From the cell containing the given text, extract its center point as [X, Y] coordinate. 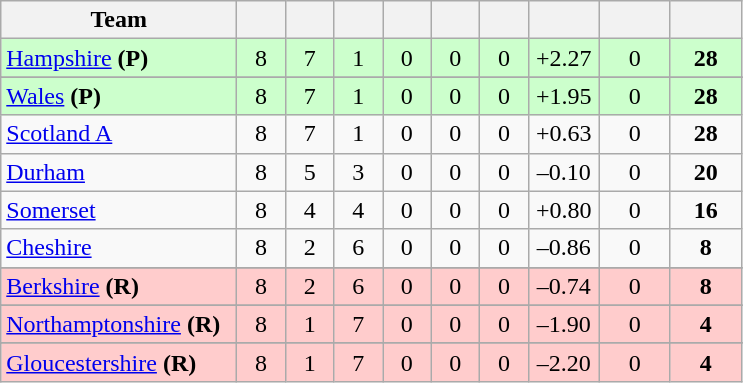
–1.90 [564, 324]
+0.80 [564, 210]
Team [119, 20]
Cheshire [119, 248]
Somerset [119, 210]
–0.10 [564, 172]
–2.20 [564, 362]
Scotland A [119, 134]
+2.27 [564, 58]
Wales (P) [119, 96]
20 [706, 172]
+0.63 [564, 134]
Berkshire (R) [119, 286]
3 [358, 172]
Northamptonshire (R) [119, 324]
16 [706, 210]
+1.95 [564, 96]
5 [310, 172]
–0.74 [564, 286]
–0.86 [564, 248]
Hampshire (P) [119, 58]
Durham [119, 172]
Gloucestershire (R) [119, 362]
